Locate the cell with the specified text and output its [x, y] center coordinate. 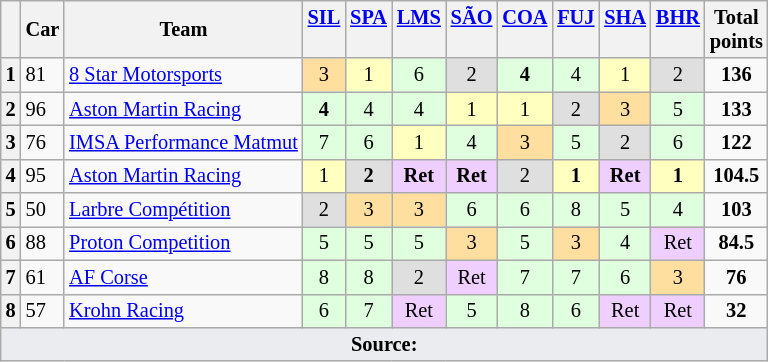
81 [43, 75]
SPA [368, 29]
61 [43, 277]
BHR [678, 29]
136 [736, 75]
SIL [324, 29]
104.5 [736, 176]
Larbre Compétition [183, 210]
57 [43, 311]
32 [736, 311]
84.5 [736, 243]
50 [43, 210]
103 [736, 210]
Krohn Racing [183, 311]
LMS [419, 29]
COA [524, 29]
Car [43, 29]
AF Corse [183, 277]
133 [736, 109]
IMSA Performance Matmut [183, 142]
SHA [625, 29]
SÃO [472, 29]
Totalpoints [736, 29]
Source: [384, 344]
88 [43, 243]
95 [43, 176]
96 [43, 109]
FUJ [576, 29]
Team [183, 29]
8 Star Motorsports [183, 75]
122 [736, 142]
Proton Competition [183, 243]
